Scan for the cell matching the given text and deliver its [x, y] coordinate at center. 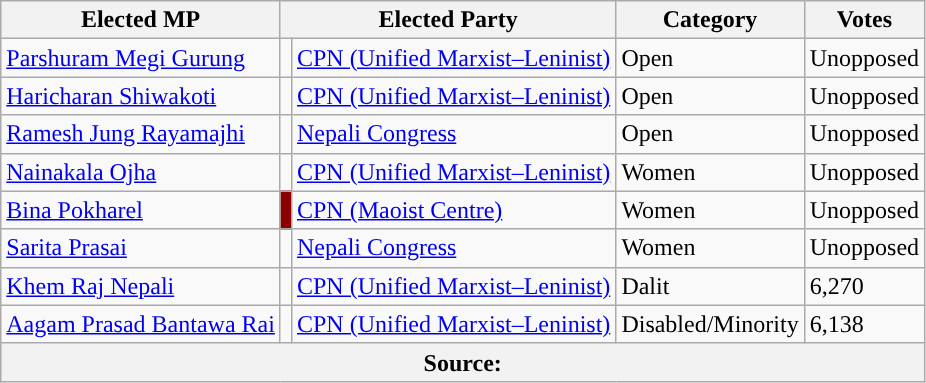
CPN (Maoist Centre) [453, 210]
Parshuram Megi Gurung [141, 58]
Elected Party [448, 20]
Aagam Prasad Bantawa Rai [141, 324]
Haricharan Shiwakoti [141, 96]
6,138 [864, 324]
Sarita Prasai [141, 248]
Source: [463, 362]
Bina Pokharel [141, 210]
Category [710, 20]
Elected MP [141, 20]
Votes [864, 20]
Nainakala Ojha [141, 172]
Dalit [710, 286]
Disabled/Minority [710, 324]
6,270 [864, 286]
Khem Raj Nepali [141, 286]
Ramesh Jung Rayamajhi [141, 134]
